Detect which cell encompasses the target text, then output its [X, Y] center coordinate. 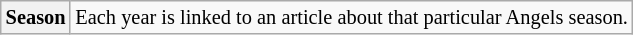
Season [36, 17]
Each year is linked to an article about that particular Angels season. [351, 17]
